Detect which cell encompasses the target text, then output its (x, y) center coordinate. 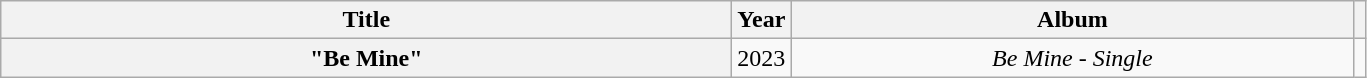
2023 (762, 58)
Be Mine - Single (1072, 58)
Album (1072, 20)
"Be Mine" (366, 58)
Title (366, 20)
Year (762, 20)
